Locate the cell with the specified text and output its [x, y] center coordinate. 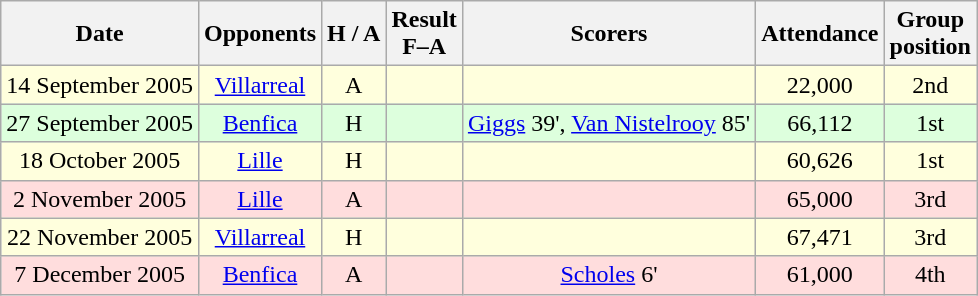
22 November 2005 [100, 237]
ResultF–A [424, 34]
27 September 2005 [100, 123]
Groupposition [930, 34]
2nd [930, 85]
4th [930, 275]
Attendance [820, 34]
14 September 2005 [100, 85]
Giggs 39', Van Nistelrooy 85' [608, 123]
7 December 2005 [100, 275]
66,112 [820, 123]
Scorers [608, 34]
60,626 [820, 161]
Opponents [260, 34]
H / A [354, 34]
61,000 [820, 275]
Scholes 6' [608, 275]
65,000 [820, 199]
2 November 2005 [100, 199]
22,000 [820, 85]
67,471 [820, 237]
Date [100, 34]
18 October 2005 [100, 161]
